Identify which cell holds the provided text, then report its [x, y] central coordinate. 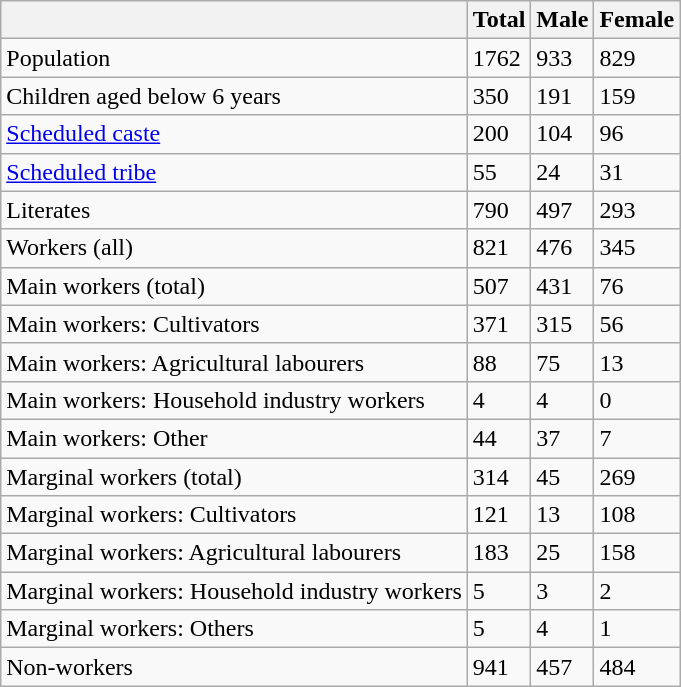
Marginal workers (total) [234, 477]
Main workers: Cultivators [234, 324]
Male [562, 20]
Marginal workers: Household industry workers [234, 591]
Non-workers [234, 667]
371 [499, 324]
Main workers: Other [234, 438]
88 [499, 362]
159 [637, 96]
Main workers: Household industry workers [234, 400]
Female [637, 20]
200 [499, 134]
Literates [234, 210]
Marginal workers: Cultivators [234, 515]
104 [562, 134]
75 [562, 362]
457 [562, 667]
507 [499, 286]
293 [637, 210]
1 [637, 629]
790 [499, 210]
Scheduled tribe [234, 172]
314 [499, 477]
1762 [499, 58]
941 [499, 667]
431 [562, 286]
Scheduled caste [234, 134]
44 [499, 438]
821 [499, 248]
108 [637, 515]
933 [562, 58]
Workers (all) [234, 248]
7 [637, 438]
350 [499, 96]
24 [562, 172]
121 [499, 515]
56 [637, 324]
37 [562, 438]
3 [562, 591]
158 [637, 553]
345 [637, 248]
Main workers (total) [234, 286]
2 [637, 591]
45 [562, 477]
191 [562, 96]
Population [234, 58]
31 [637, 172]
269 [637, 477]
76 [637, 286]
Main workers: Agricultural labourers [234, 362]
315 [562, 324]
25 [562, 553]
Marginal workers: Others [234, 629]
484 [637, 667]
Children aged below 6 years [234, 96]
0 [637, 400]
497 [562, 210]
183 [499, 553]
55 [499, 172]
476 [562, 248]
Total [499, 20]
Marginal workers: Agricultural labourers [234, 553]
829 [637, 58]
96 [637, 134]
